Locate the cell with the specified text and output its [x, y] center coordinate. 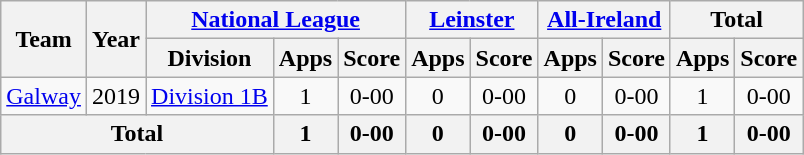
2019 [116, 96]
Team [44, 39]
Galway [44, 96]
National League [276, 20]
Leinster [472, 20]
Division [210, 58]
All-Ireland [604, 20]
Year [116, 39]
Division 1B [210, 96]
